Detect which cell encompasses the target text, then output its [X, Y] center coordinate. 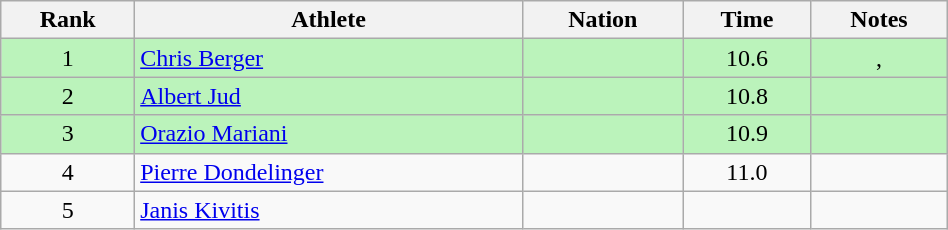
Nation [603, 20]
Rank [68, 20]
10.9 [747, 134]
Albert Jud [329, 96]
Orazio Mariani [329, 134]
2 [68, 96]
11.0 [747, 172]
Athlete [329, 20]
10.8 [747, 96]
Janis Kivitis [329, 210]
1 [68, 58]
Time [747, 20]
10.6 [747, 58]
Notes [880, 20]
3 [68, 134]
Chris Berger [329, 58]
Pierre Dondelinger [329, 172]
4 [68, 172]
5 [68, 210]
, [880, 58]
